Identify which cell holds the provided text, then report its (X, Y) central coordinate. 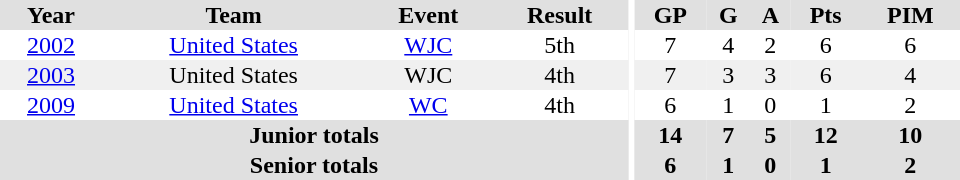
Senior totals (314, 165)
10 (910, 135)
5th (560, 45)
2009 (51, 105)
Pts (826, 15)
2003 (51, 75)
12 (826, 135)
Event (428, 15)
Result (560, 15)
2002 (51, 45)
WC (428, 105)
Year (51, 15)
PIM (910, 15)
G (728, 15)
5 (770, 135)
Team (234, 15)
GP (670, 15)
14 (670, 135)
Junior totals (314, 135)
A (770, 15)
